Provide the [x, y] coordinate of the cell's center where the given text is located.  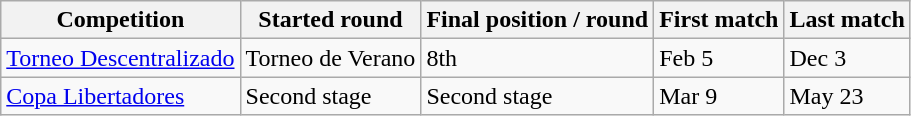
Torneo Descentralizado [120, 58]
Last match [847, 20]
Started round [330, 20]
First match [719, 20]
Copa Libertadores [120, 96]
Mar 9 [719, 96]
Torneo de Verano [330, 58]
8th [538, 58]
Dec 3 [847, 58]
Final position / round [538, 20]
May 23 [847, 96]
Competition [120, 20]
Feb 5 [719, 58]
